For the text-containing cell, return its midpoint in (x, y) coordinate format. 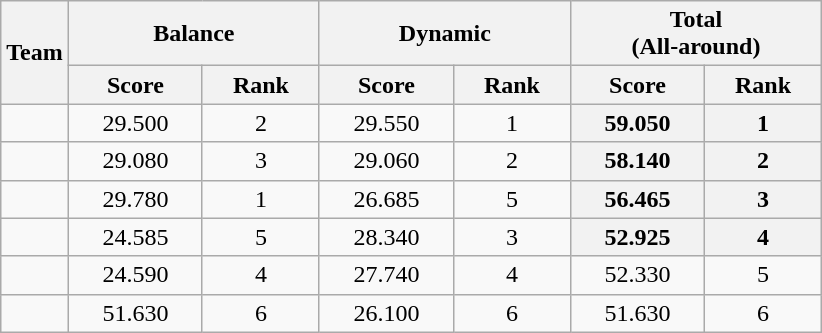
59.050 (637, 123)
Total(All-around) (696, 34)
29.780 (135, 199)
26.100 (386, 313)
26.685 (386, 199)
28.340 (386, 237)
56.465 (637, 199)
52.925 (637, 237)
29.060 (386, 161)
29.500 (135, 123)
Balance (194, 34)
29.080 (135, 161)
Team (35, 52)
52.330 (637, 275)
24.590 (135, 275)
Dynamic (444, 34)
24.585 (135, 237)
29.550 (386, 123)
27.740 (386, 275)
58.140 (637, 161)
